Detect which cell encompasses the target text, then output its [X, Y] center coordinate. 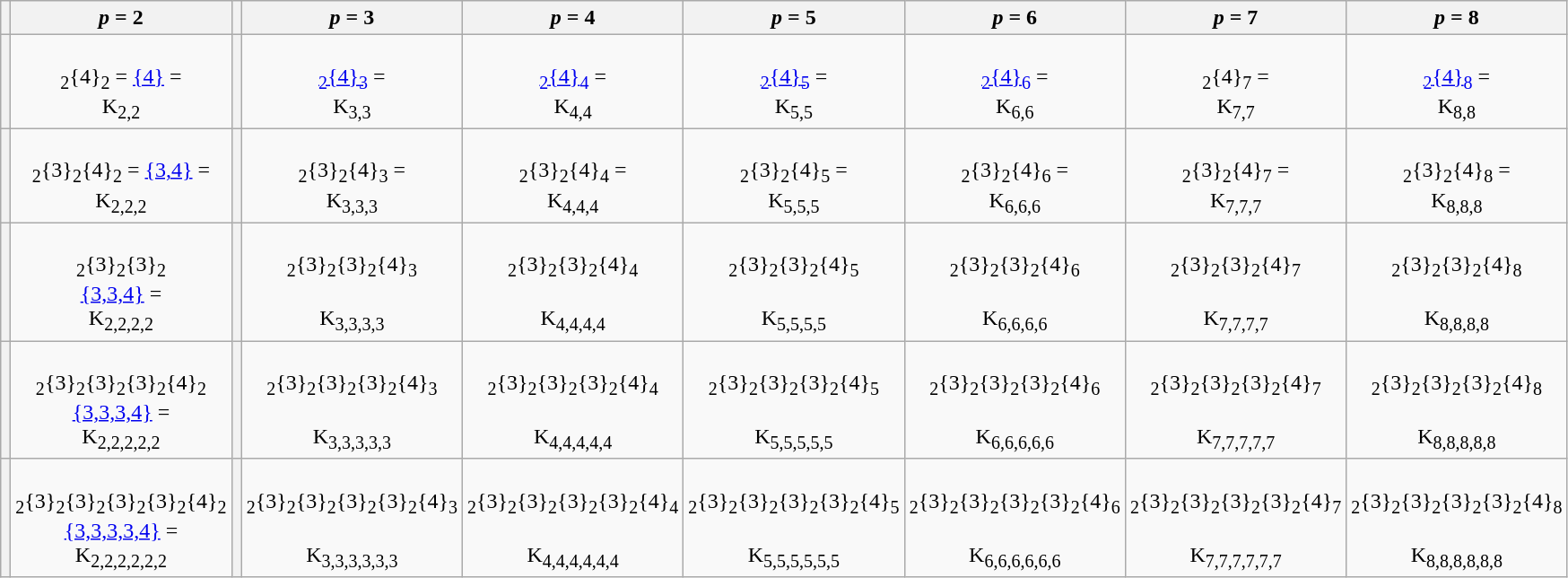
2{4}2 = {4} = K2,2 [121, 83]
2{3}2{3}2{3}2{4}6K6,6,6,6,6 [1015, 400]
2{3}2{3}2{4}5K5,5,5,5 [794, 282]
2{3}2{4}6 = K6,6,6 [1015, 176]
2{3}2{3}2{3}2{4}7K7,7,7,7,7 [1235, 400]
2{3}2{3}2{3}2{4}2{3,3,3,4} = K2,2,2,2,2 [121, 400]
2{3}2{3}2{3}2{3}2{4}7K7,7,7,7,7,7 [1235, 518]
2{3}2{4}8 = K8,8,8 [1457, 176]
p = 3 [352, 18]
2{3}2{3}2{3,3,4} = K2,2,2,2 [121, 282]
p = 8 [1457, 18]
2{3}2{3}2{4}7K7,7,7,7 [1235, 282]
2{4}7 = K7,7 [1235, 83]
2{4}3 = K3,3 [352, 83]
p = 7 [1235, 18]
2{3}2{3}2{3}2{4}4K4,4,4,4,4 [572, 400]
2{3}2{4}5 = K5,5,5 [794, 176]
2{3}2{3}2{4}4K4,4,4,4 [572, 282]
2{3}2{4}2 = {3,4} = K2,2,2 [121, 176]
2{3}2{4}4 = K4,4,4 [572, 176]
2{3}2{3}2{4}3K3,3,3,3 [352, 282]
2{3}2{3}2{3}2{3}2{4}3K3,3,3,3,3,3 [352, 518]
p = 6 [1015, 18]
2{3}2{4}3 = K3,3,3 [352, 176]
2{3}2{3}2{4}6K6,6,6,6 [1015, 282]
2{4}5 = K5,5 [794, 83]
2{4}4 = K4,4 [572, 83]
2{4}8 = K8,8 [1457, 83]
2{3}2{3}2{3}2{4}5K5,5,5,5,5 [794, 400]
2{3}2{3}2{3}2{4}3K3,3,3,3,3 [352, 400]
2{3}2{3}2{3}2{3}2{4}5K5,5,5,5,5,5 [794, 518]
2{3}2{3}2{3}2{3}2{4}8K8,8,8,8,8,8 [1457, 518]
2{3}2{3}2{3}2{3}2{4}4K4,4,4,4,4,4 [572, 518]
p = 2 [121, 18]
p = 4 [572, 18]
2{3}2{3}2{3}2{3}2{4}6K6,6,6,6,6,6 [1015, 518]
p = 5 [794, 18]
2{3}2{4}7 = K7,7,7 [1235, 176]
2{3}2{3}2{4}8K8,8,8,8 [1457, 282]
2{3}2{3}2{3}2{4}8K8,8,8,8,8 [1457, 400]
2{4}6 = K6,6 [1015, 83]
2{3}2{3}2{3}2{3}2{4}2{3,3,3,3,4} = K2,2,2,2,2,2 [121, 518]
